Identify which cell holds the provided text, then report its (X, Y) central coordinate. 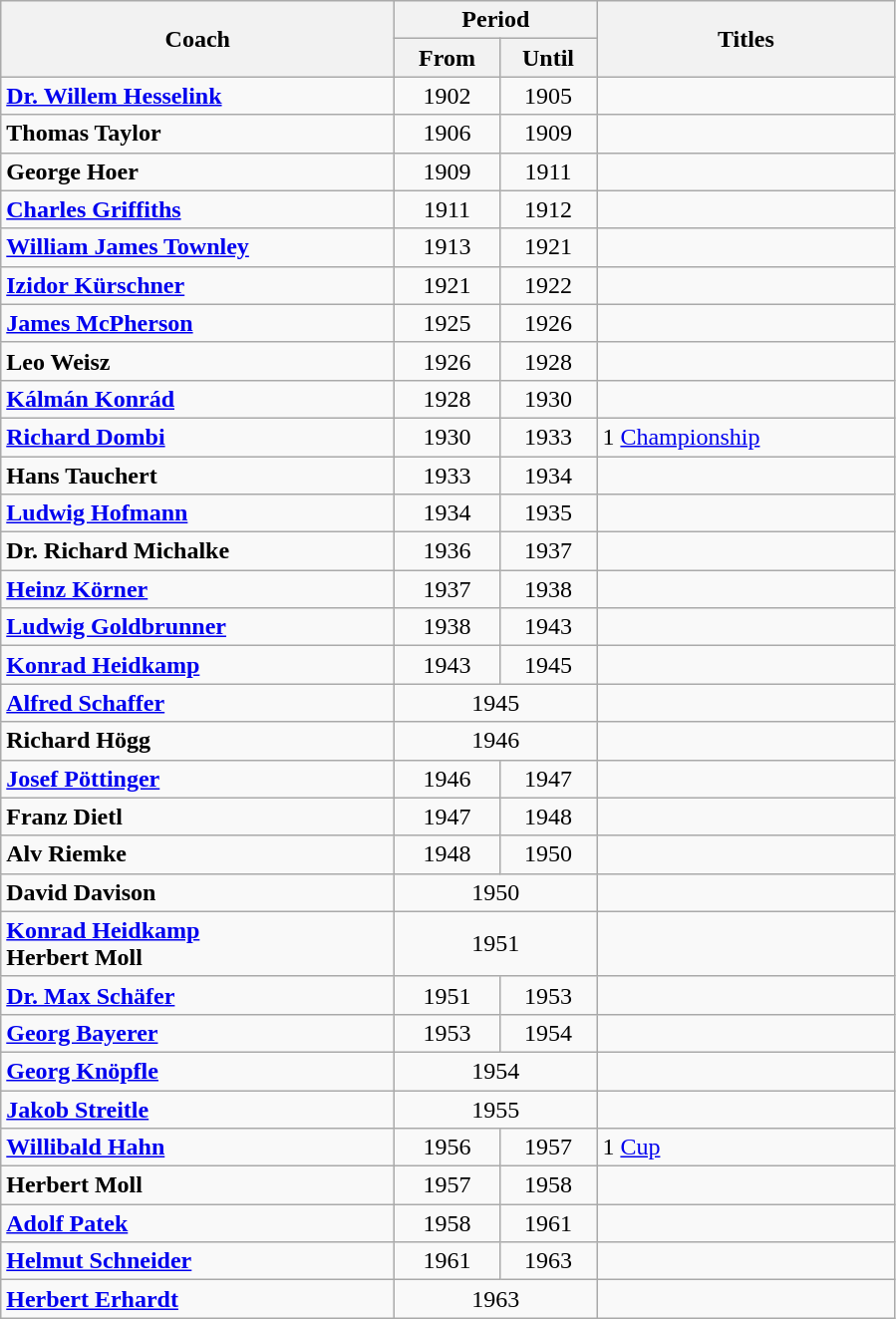
1 Championship (746, 437)
Georg Knöpfle (197, 1071)
Ludwig Goldbrunner (197, 627)
Heinz Körner (197, 589)
1 Cup (746, 1148)
1902 (447, 96)
Helmut Schneider (197, 1261)
1922 (548, 285)
From (447, 58)
Titles (746, 39)
Dr. Richard Michalke (197, 551)
Konrad Heidkamp (197, 665)
Charles Griffiths (197, 209)
Jakob Streitle (197, 1110)
1936 (447, 551)
Alv Riemke (197, 854)
Georg Bayerer (197, 1033)
Richard Dombi (197, 437)
1906 (447, 134)
Kálmán Konrád (197, 399)
Thomas Taylor (197, 134)
George Hoer (197, 171)
David Davison (197, 892)
1955 (496, 1110)
William James Townley (197, 247)
Ludwig Hofmann (197, 513)
Until (548, 58)
Franz Dietl (197, 817)
Adolf Patek (197, 1223)
Willibald Hahn (197, 1148)
1912 (548, 209)
1905 (548, 96)
Period (496, 20)
Izidor Kürschner (197, 285)
Josef Pöttinger (197, 779)
1956 (447, 1148)
Alfred Schaffer (197, 703)
1925 (447, 323)
Konrad Heidkamp Herbert Moll (197, 943)
Leo Weisz (197, 361)
Herbert Moll (197, 1185)
James McPherson (197, 323)
Dr. Willem Hesselink (197, 96)
1913 (447, 247)
Herbert Erhardt (197, 1299)
1935 (548, 513)
Hans Tauchert (197, 476)
Richard Högg (197, 741)
Dr. Max Schäfer (197, 995)
Coach (197, 39)
